Locate the cell with the specified text and output its [x, y] center coordinate. 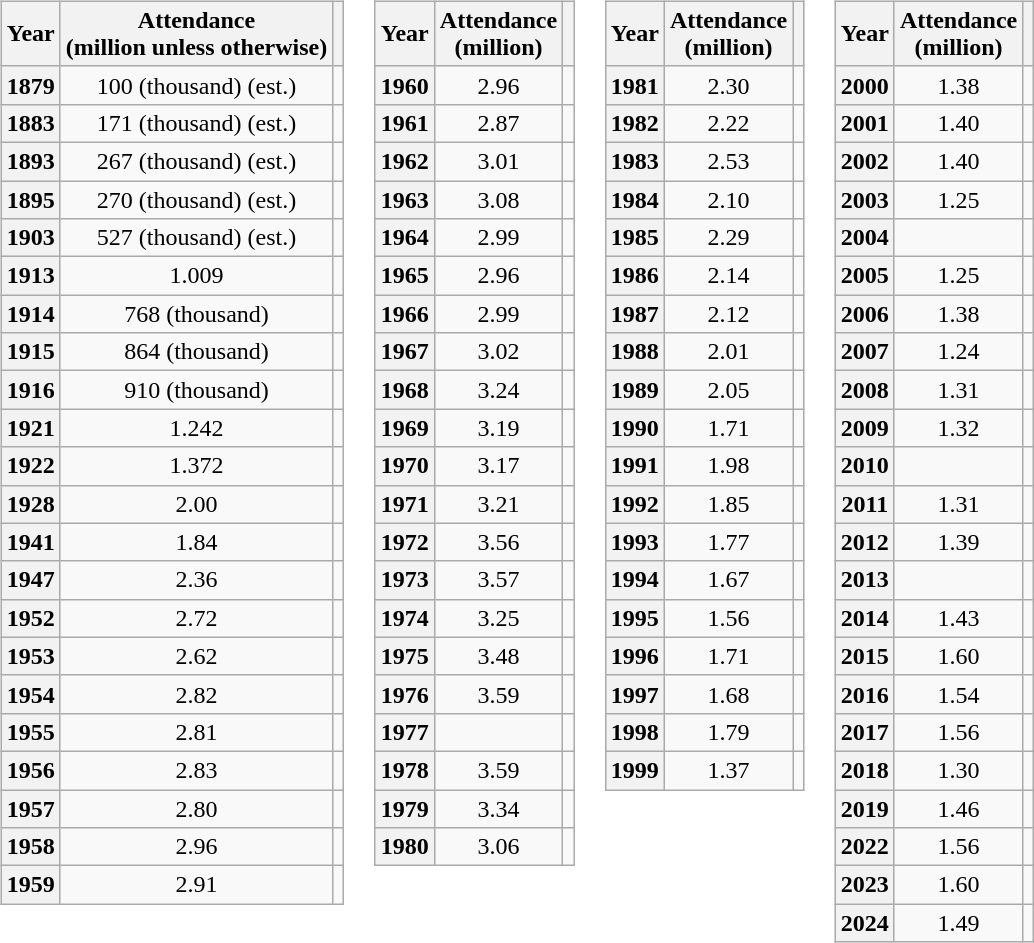
1971 [404, 504]
1982 [634, 123]
2011 [864, 504]
768 (thousand) [196, 314]
2.05 [728, 390]
1992 [634, 504]
3.25 [498, 618]
2013 [864, 580]
2007 [864, 352]
2.29 [728, 238]
2022 [864, 847]
1979 [404, 809]
2010 [864, 466]
1990 [634, 428]
1956 [30, 770]
1895 [30, 199]
1879 [30, 85]
1947 [30, 580]
2016 [864, 694]
2002 [864, 161]
527 (thousand) (est.) [196, 238]
1997 [634, 694]
1964 [404, 238]
1.32 [958, 428]
2009 [864, 428]
3.56 [498, 542]
1981 [634, 85]
3.19 [498, 428]
1975 [404, 656]
1.24 [958, 352]
1.98 [728, 466]
1972 [404, 542]
2008 [864, 390]
1991 [634, 466]
3.34 [498, 809]
1994 [634, 580]
1941 [30, 542]
1996 [634, 656]
2018 [864, 770]
1.68 [728, 694]
1966 [404, 314]
1893 [30, 161]
1984 [634, 199]
1968 [404, 390]
3.01 [498, 161]
1921 [30, 428]
1967 [404, 352]
1.009 [196, 276]
2012 [864, 542]
1980 [404, 847]
3.21 [498, 504]
1974 [404, 618]
1961 [404, 123]
3.17 [498, 466]
1958 [30, 847]
1973 [404, 580]
1957 [30, 809]
3.57 [498, 580]
1915 [30, 352]
1993 [634, 542]
1985 [634, 238]
910 (thousand) [196, 390]
1960 [404, 85]
1922 [30, 466]
1978 [404, 770]
2015 [864, 656]
2.30 [728, 85]
1.49 [958, 923]
2.00 [196, 504]
2.91 [196, 885]
2014 [864, 618]
864 (thousand) [196, 352]
1.30 [958, 770]
2024 [864, 923]
2.01 [728, 352]
1.37 [728, 770]
1977 [404, 732]
1987 [634, 314]
2.22 [728, 123]
2006 [864, 314]
1883 [30, 123]
1.77 [728, 542]
1.39 [958, 542]
1.79 [728, 732]
2004 [864, 238]
3.48 [498, 656]
2019 [864, 809]
2.62 [196, 656]
1999 [634, 770]
3.02 [498, 352]
270 (thousand) (est.) [196, 199]
1.46 [958, 809]
1.67 [728, 580]
Attendance(million unless otherwise) [196, 34]
1953 [30, 656]
1988 [634, 352]
1.85 [728, 504]
1963 [404, 199]
2.72 [196, 618]
1986 [634, 276]
1976 [404, 694]
1914 [30, 314]
1.84 [196, 542]
1962 [404, 161]
1903 [30, 238]
2001 [864, 123]
1965 [404, 276]
171 (thousand) (est.) [196, 123]
2000 [864, 85]
1.242 [196, 428]
1.54 [958, 694]
2005 [864, 276]
2.83 [196, 770]
2003 [864, 199]
3.24 [498, 390]
1916 [30, 390]
1952 [30, 618]
100 (thousand) (est.) [196, 85]
1955 [30, 732]
1954 [30, 694]
1998 [634, 732]
2.87 [498, 123]
2017 [864, 732]
1989 [634, 390]
1995 [634, 618]
2.81 [196, 732]
2023 [864, 885]
2.12 [728, 314]
1928 [30, 504]
267 (thousand) (est.) [196, 161]
2.53 [728, 161]
3.06 [498, 847]
2.10 [728, 199]
1970 [404, 466]
1.43 [958, 618]
2.80 [196, 809]
2.14 [728, 276]
2.82 [196, 694]
1969 [404, 428]
3.08 [498, 199]
1.372 [196, 466]
2.36 [196, 580]
1959 [30, 885]
1983 [634, 161]
1913 [30, 276]
